Return (x, y) of the center of cell containing provided text 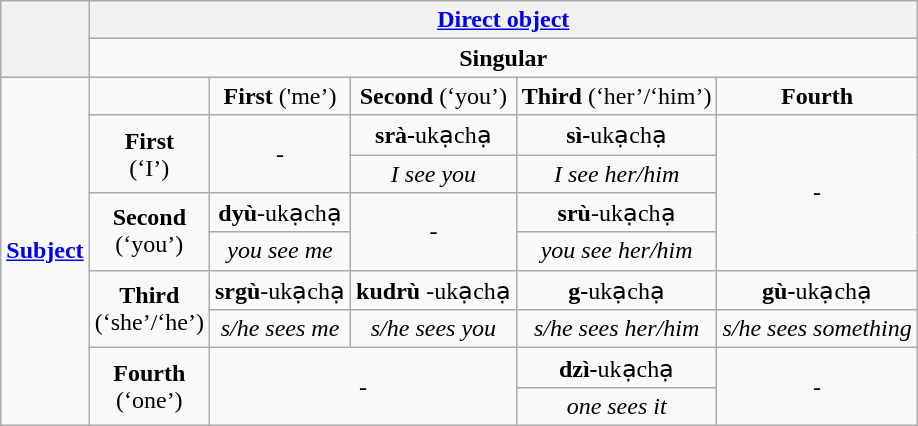
s/he sees you (434, 329)
sì-ukạchạ (616, 135)
Subject (45, 252)
srgù-ukạchạ (280, 290)
srù-ukạchạ (616, 213)
one sees it (616, 406)
First(‘I’) (149, 154)
kudrù -ukạchạ (434, 290)
First ('me’) (280, 96)
I see you (434, 173)
Second(‘you’) (149, 232)
s/he sees something (817, 329)
gù-ukạchạ (817, 290)
Third (‘her’/‘him’) (616, 96)
Third(‘she’/‘he’) (149, 309)
dzì-ukạchạ (616, 368)
Singular (503, 58)
Direct object (503, 20)
g-ukạchạ (616, 290)
you see her/him (616, 251)
I see her/him (616, 173)
Fourth(‘one’) (149, 387)
s/he sees me (280, 329)
dyù-ukạchạ (280, 213)
you see me (280, 251)
s/he sees her/him (616, 329)
Fourth (817, 96)
srà-ukạchạ (434, 135)
Second (‘you’) (434, 96)
